Output the (X, Y) coordinate of the center of the cell containing the given text.  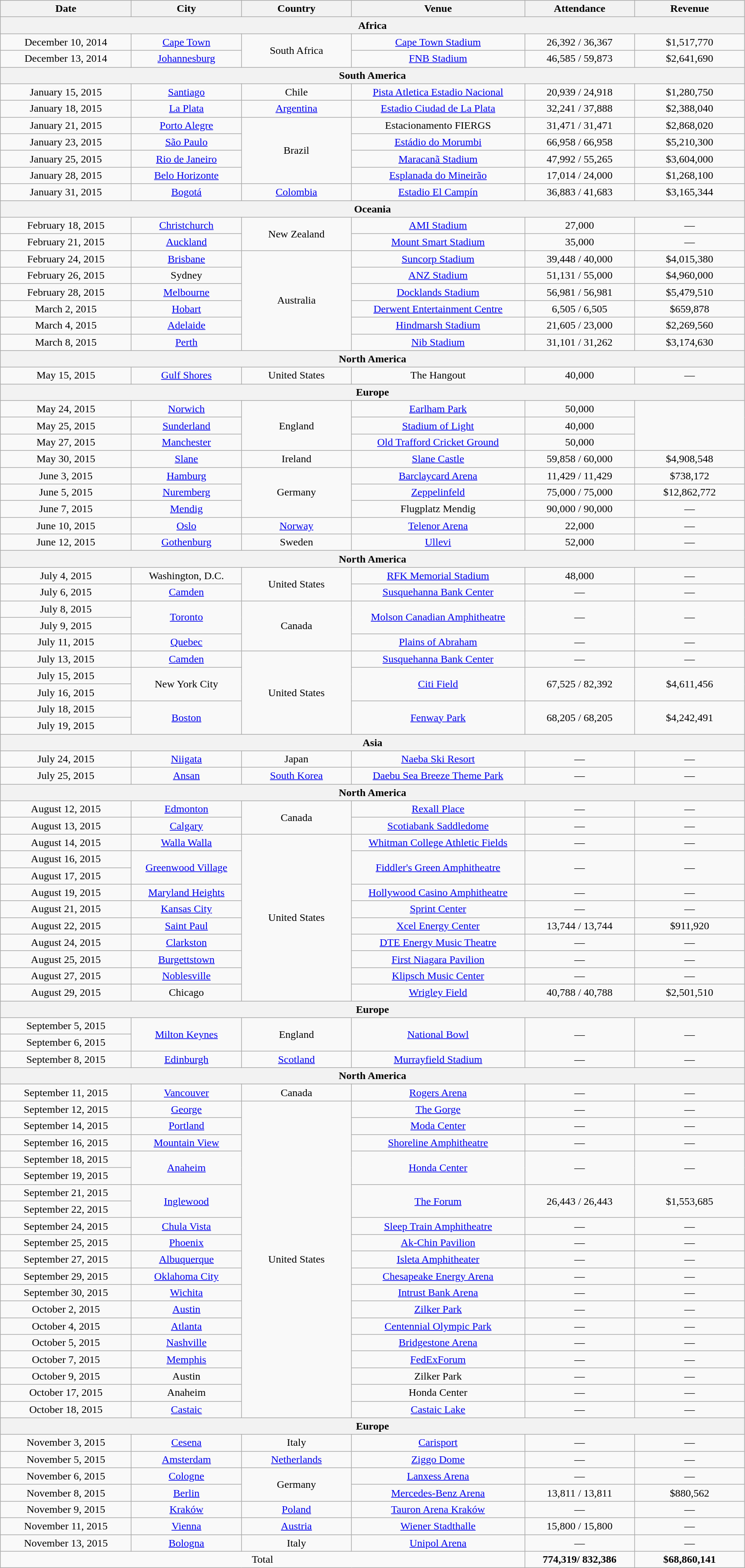
Fenway Park (438, 717)
Poland (296, 1509)
New Zealand (296, 234)
July 9, 2015 (66, 626)
September 8, 2015 (66, 1059)
Atlanta (187, 1326)
Noblesville (187, 976)
Fiddler's Green Amphitheatre (438, 867)
Saint Paul (187, 926)
Estadio El Campín (438, 192)
$2,868,020 (690, 125)
Whitman College Athletic Fields (438, 842)
$911,920 (690, 926)
Lanxess Arena (438, 1476)
Mendig (187, 509)
Citi Field (438, 684)
48,000 (579, 576)
May 30, 2015 (66, 459)
$1,280,750 (690, 92)
66,958 / 66,958 (579, 142)
September 24, 2015 (66, 1226)
November 6, 2015 (66, 1476)
40,788 / 40,788 (579, 992)
Kraków (187, 1509)
The Hangout (438, 375)
September 22, 2015 (66, 1209)
39,448 / 40,000 (579, 259)
Venue (438, 9)
Belo Horizonte (187, 175)
$5,210,300 (690, 142)
August 25, 2015 (66, 959)
August 14, 2015 (66, 842)
Australia (296, 301)
$738,172 (690, 475)
July 15, 2015 (66, 676)
Tauron Arena Kraków (438, 1509)
Ullevi (438, 542)
Castaic Lake (438, 1409)
Estadio Ciudad de La Plata (438, 109)
$12,862,772 (690, 492)
September 11, 2015 (66, 1093)
November 11, 2015 (66, 1526)
6,505 / 6,505 (579, 309)
Boston (187, 717)
Ziggo Dome (438, 1459)
July 19, 2015 (66, 726)
August 29, 2015 (66, 992)
Greenwood Village (187, 867)
Scotiabank Saddledome (438, 826)
Sydney (187, 276)
June 5, 2015 (66, 492)
$880,562 (690, 1493)
Washington, D.C. (187, 576)
September 14, 2015 (66, 1126)
May 27, 2015 (66, 442)
August 21, 2015 (66, 909)
$659,878 (690, 309)
November 9, 2015 (66, 1509)
June 10, 2015 (66, 526)
Portland (187, 1126)
October 2, 2015 (66, 1310)
Santiago (187, 92)
Rexall Place (438, 809)
July 4, 2015 (66, 576)
RFK Memorial Stadium (438, 576)
Stadium of Light (438, 425)
Ak-Chin Pavilion (438, 1242)
774,319/ 832,386 (579, 1560)
$2,388,040 (690, 109)
Maryland Heights (187, 892)
Toronto (187, 617)
20,939 / 24,918 (579, 92)
Shoreline Amphitheatre (438, 1143)
Naeba Ski Resort (438, 759)
Wichita (187, 1293)
Memphis (187, 1359)
September 21, 2015 (66, 1193)
Carisport (438, 1443)
Japan (296, 759)
Inglewood (187, 1201)
FedExForum (438, 1359)
September 27, 2015 (66, 1259)
October 18, 2015 (66, 1409)
Asia (372, 743)
Xcel Energy Center (438, 926)
September 18, 2015 (66, 1159)
Niigata (187, 759)
Estádio do Morumbi (438, 142)
January 15, 2015 (66, 92)
Zeppelinfeld (438, 492)
Norwich (187, 409)
Centennial Olympic Park (438, 1326)
Nib Stadium (438, 342)
Kansas City (187, 909)
51,131 / 55,000 (579, 276)
$4,015,380 (690, 259)
32,241 / 37,888 (579, 109)
$4,611,456 (690, 684)
July 11, 2015 (66, 642)
AMI Stadium (438, 226)
Netherlands (296, 1459)
Mercedes-Benz Arena (438, 1493)
October 5, 2015 (66, 1343)
July 16, 2015 (66, 692)
Chile (296, 92)
July 8, 2015 (66, 609)
Earlham Park (438, 409)
September 19, 2015 (66, 1176)
January 28, 2015 (66, 175)
Cesena (187, 1443)
September 5, 2015 (66, 1026)
August 12, 2015 (66, 809)
Berlin (187, 1493)
Country (296, 9)
September 12, 2015 (66, 1109)
13,744 / 13,744 (579, 926)
Bogotá (187, 192)
$4,242,491 (690, 717)
Colombia (296, 192)
35,000 (579, 242)
Brisbane (187, 259)
Edmonton (187, 809)
Flugplatz Mendig (438, 509)
Burgettstown (187, 959)
Albuquerque (187, 1259)
The Forum (438, 1201)
September 16, 2015 (66, 1143)
National Bowl (438, 1034)
May 25, 2015 (66, 425)
Slane (187, 459)
36,883 / 41,683 (579, 192)
Milton Keynes (187, 1034)
Hamburg (187, 475)
George (187, 1109)
March 8, 2015 (66, 342)
Hobart (187, 309)
November 5, 2015 (66, 1459)
27,000 (579, 226)
Gothenburg (187, 542)
Murrayfield Stadium (438, 1059)
Cape Town (187, 42)
Mount Smart Stadium (438, 242)
Unipol Arena (438, 1543)
Oslo (187, 526)
$2,269,560 (690, 326)
Phoenix (187, 1242)
South America (372, 75)
21,605 / 23,000 (579, 326)
Barclaycard Arena (438, 475)
Austria (296, 1526)
December 10, 2014 (66, 42)
31,101 / 31,262 (579, 342)
Chicago (187, 992)
Wrigley Field (438, 992)
August 16, 2015 (66, 859)
January 23, 2015 (66, 142)
Old Trafford Cricket Ground (438, 442)
DTE Energy Music Theatre (438, 942)
Total (263, 1560)
90,000 / 90,000 (579, 509)
Nashville (187, 1343)
September 29, 2015 (66, 1276)
July 18, 2015 (66, 709)
67,525 / 82,392 (579, 684)
February 21, 2015 (66, 242)
56,981 / 56,981 (579, 292)
$3,174,630 (690, 342)
August 27, 2015 (66, 976)
First Niagara Pavilion (438, 959)
September 6, 2015 (66, 1043)
Africa (372, 25)
June 7, 2015 (66, 509)
11,429 / 11,429 (579, 475)
February 18, 2015 (66, 226)
$2,641,690 (690, 59)
$1,553,685 (690, 1201)
Perth (187, 342)
Gulf Shores (187, 375)
December 13, 2014 (66, 59)
Klipsch Music Center (438, 976)
La Plata (187, 109)
Hollywood Casino Amphitheatre (438, 892)
July 13, 2015 (66, 659)
August 13, 2015 (66, 826)
Manchester (187, 442)
$1,517,770 (690, 42)
$68,860,141 (690, 1560)
October 17, 2015 (66, 1393)
Slane Castle (438, 459)
July 25, 2015 (66, 776)
Attendance (579, 9)
October 7, 2015 (66, 1359)
22,000 (579, 526)
$4,960,000 (690, 276)
February 24, 2015 (66, 259)
June 12, 2015 (66, 542)
$4,908,548 (690, 459)
Maracanã Stadium (438, 159)
Molson Canadian Amphitheatre (438, 617)
Oklahoma City (187, 1276)
August 24, 2015 (66, 942)
January 25, 2015 (66, 159)
Estacionamento FIERGS (438, 125)
$3,604,000 (690, 159)
Date (66, 9)
November 13, 2015 (66, 1543)
Walla Walla (187, 842)
Rogers Arena (438, 1093)
46,585 / 59,873 (579, 59)
26,443 / 26,443 (579, 1201)
15,800 / 15,800 (579, 1526)
January 21, 2015 (66, 125)
Brazil (296, 150)
February 28, 2015 (66, 292)
Moda Center (438, 1126)
São Paulo (187, 142)
October 4, 2015 (66, 1326)
May 15, 2015 (66, 375)
July 6, 2015 (66, 592)
The Gorge (438, 1109)
Vienna (187, 1526)
Wiener Stadthalle (438, 1526)
Chula Vista (187, 1226)
Edinburgh (187, 1059)
59,858 / 60,000 (579, 459)
26,392 / 36,367 (579, 42)
Christchurch (187, 226)
South Africa (296, 50)
ANZ Stadium (438, 276)
FNB Stadium (438, 59)
Rio de Janeiro (187, 159)
June 3, 2015 (66, 475)
Isleta Amphitheater (438, 1259)
May 24, 2015 (66, 409)
Nuremberg (187, 492)
Argentina (296, 109)
Sunderland (187, 425)
Revenue (690, 9)
Oceania (372, 209)
July 24, 2015 (66, 759)
Cologne (187, 1476)
January 31, 2015 (66, 192)
Bologna (187, 1543)
November 3, 2015 (66, 1443)
Suncorp Stadium (438, 259)
February 26, 2015 (66, 276)
Ansan (187, 776)
$3,165,344 (690, 192)
Docklands Stadium (438, 292)
March 4, 2015 (66, 326)
March 2, 2015 (66, 309)
68,205 / 68,205 (579, 717)
Adelaide (187, 326)
Scotland (296, 1059)
Bridgestone Arena (438, 1343)
Esplanada do Mineirão (438, 175)
September 25, 2015 (66, 1242)
Ireland (296, 459)
75,000 / 75,000 (579, 492)
31,471 / 31,471 (579, 125)
Castaic (187, 1409)
Johannesburg (187, 59)
Mountain View (187, 1143)
October 9, 2015 (66, 1376)
47,992 / 55,265 (579, 159)
January 18, 2015 (66, 109)
Telenor Arena (438, 526)
November 8, 2015 (66, 1493)
Quebec (187, 642)
$1,268,100 (690, 175)
Amsterdam (187, 1459)
Daebu Sea Breeze Theme Park (438, 776)
Porto Alegre (187, 125)
Derwent Entertainment Centre (438, 309)
Pista Atletica Estadio Nacional (438, 92)
$5,479,510 (690, 292)
17,014 / 24,000 (579, 175)
August 22, 2015 (66, 926)
September 30, 2015 (66, 1293)
August 17, 2015 (66, 876)
Hindmarsh Stadium (438, 326)
Vancouver (187, 1093)
Cape Town Stadium (438, 42)
Melbourne (187, 292)
Norway (296, 526)
August 19, 2015 (66, 892)
Auckland (187, 242)
Sleep Train Amphitheatre (438, 1226)
New York City (187, 684)
Sprint Center (438, 909)
Intrust Bank Arena (438, 1293)
$2,501,510 (690, 992)
Clarkston (187, 942)
Sweden (296, 542)
13,811 / 13,811 (579, 1493)
Chesapeake Energy Arena (438, 1276)
City (187, 9)
South Korea (296, 776)
Calgary (187, 826)
Plains of Abraham (438, 642)
52,000 (579, 542)
